Capture the cell that displays the provided text and extract its [X, Y] central coordinate. 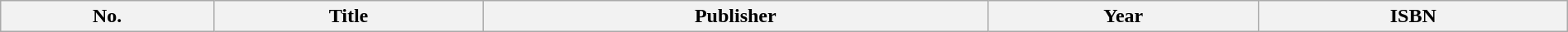
Publisher [735, 16]
Title [349, 16]
ISBN [1413, 16]
Year [1123, 16]
No. [108, 16]
